Detect which cell encompasses the target text, then output its [X, Y] center coordinate. 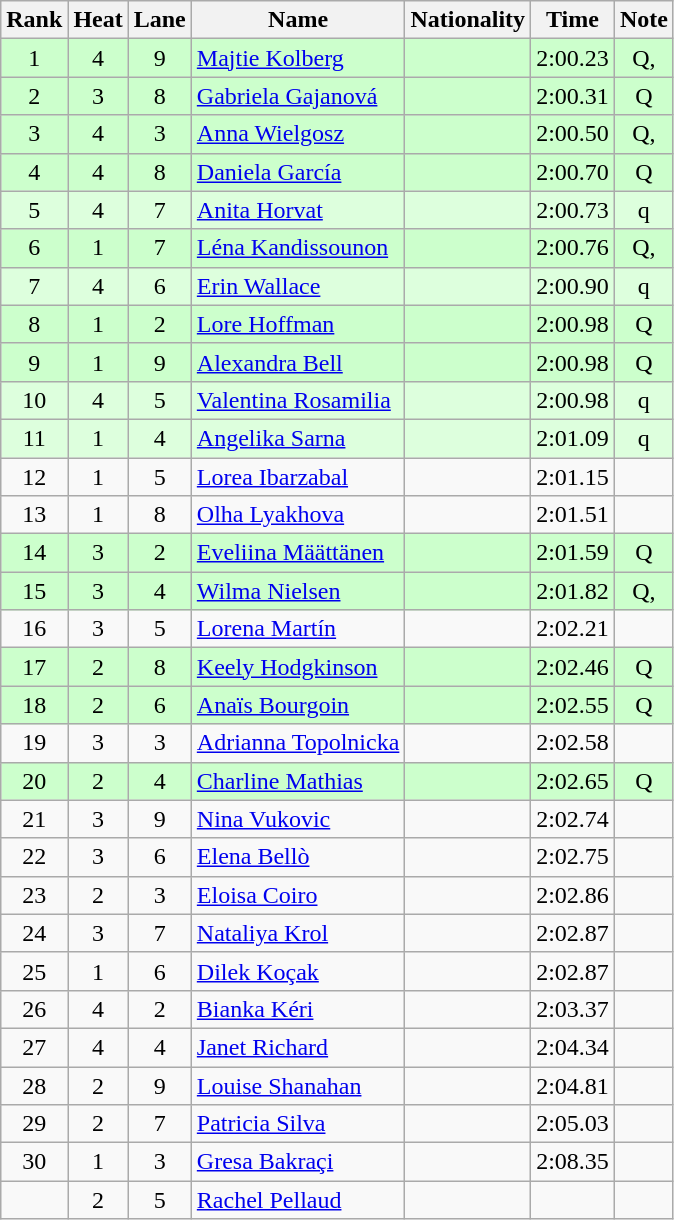
2:00.50 [573, 134]
2:00.76 [573, 248]
20 [34, 781]
Janet Richard [298, 1047]
2:00.90 [573, 286]
Erin Wallace [298, 286]
Dilek Koçak [298, 971]
2:00.70 [573, 172]
Valentina Rosamilia [298, 400]
27 [34, 1047]
2:02.75 [573, 857]
2:02.58 [573, 743]
Elena Bellò [298, 857]
Charline Mathias [298, 781]
Note [644, 20]
Time [573, 20]
Nina Vukovic [298, 819]
28 [34, 1085]
Gresa Bakraçi [298, 1162]
15 [34, 591]
Wilma Nielsen [298, 591]
2:04.81 [573, 1085]
2:01.15 [573, 477]
2:05.03 [573, 1124]
Lore Hoffman [298, 324]
23 [34, 895]
2:08.35 [573, 1162]
18 [34, 705]
Louise Shanahan [298, 1085]
Keely Hodgkinson [298, 667]
Nataliya Krol [298, 933]
16 [34, 629]
Lorena Martín [298, 629]
Daniela García [298, 172]
11 [34, 438]
Eveliina Määttänen [298, 553]
Rachel Pellaud [298, 1200]
Alexandra Bell [298, 362]
Lorea Ibarzabal [298, 477]
Majtie Kolberg [298, 58]
Anaïs Bourgoin [298, 705]
2:01.82 [573, 591]
26 [34, 1009]
Angelika Sarna [298, 438]
30 [34, 1162]
13 [34, 515]
2:00.31 [573, 96]
Heat [98, 20]
29 [34, 1124]
Olha Lyakhova [298, 515]
19 [34, 743]
Léna Kandissounon [298, 248]
2:00.73 [573, 210]
2:04.34 [573, 1047]
22 [34, 857]
Anna Wielgosz [298, 134]
2:02.55 [573, 705]
25 [34, 971]
Anita Horvat [298, 210]
Patricia Silva [298, 1124]
Gabriela Gajanová [298, 96]
2:01.09 [573, 438]
2:02.21 [573, 629]
2:02.74 [573, 819]
2:00.23 [573, 58]
2:02.86 [573, 895]
14 [34, 553]
21 [34, 819]
2:02.46 [573, 667]
12 [34, 477]
24 [34, 933]
17 [34, 667]
2:01.59 [573, 553]
Name [298, 20]
10 [34, 400]
Lane [160, 20]
2:03.37 [573, 1009]
Adrianna Topolnicka [298, 743]
Rank [34, 20]
2:01.51 [573, 515]
Nationality [468, 20]
Eloisa Coiro [298, 895]
Bianka Kéri [298, 1009]
2:02.65 [573, 781]
